For the text-containing cell, return its midpoint in [X, Y] coordinate format. 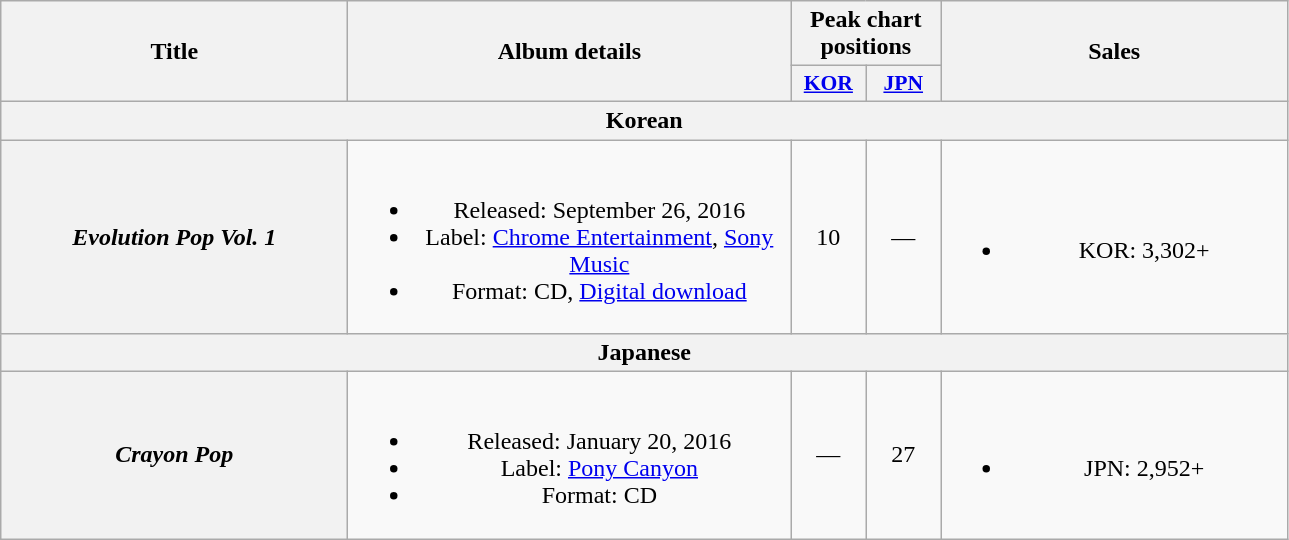
Crayon Pop [174, 456]
JPN: 2,952+ [1114, 456]
Peak chart positions [866, 34]
Evolution Pop Vol. 1 [174, 237]
Released: January 20, 2016Label: Pony CanyonFormat: CD [570, 456]
JPN [904, 84]
Title [174, 52]
10 [828, 237]
KOR: 3,302+ [1114, 237]
Sales [1114, 52]
Japanese [644, 353]
Album details [570, 52]
Korean [644, 120]
KOR [828, 84]
27 [904, 456]
Released: September 26, 2016Label: Chrome Entertainment, Sony MusicFormat: CD, Digital download [570, 237]
